Locate the cell with the specified text and output its [x, y] center coordinate. 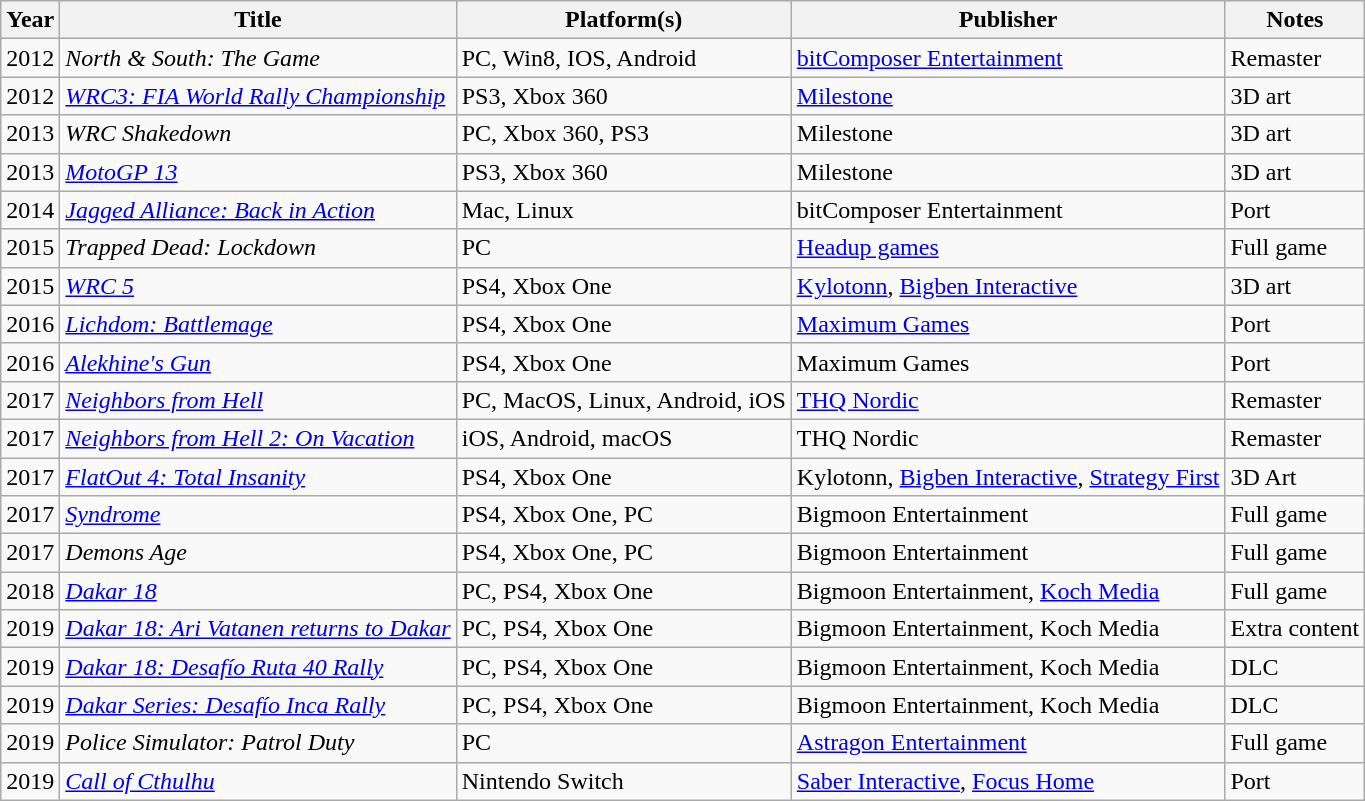
Police Simulator: Patrol Duty [258, 743]
Year [30, 20]
2014 [30, 210]
Neighbors from Hell 2: On Vacation [258, 438]
3D Art [1295, 477]
FlatOut 4: Total Insanity [258, 477]
Neighbors from Hell [258, 400]
Publisher [1008, 20]
PC, MacOS, Linux, Android, iOS [624, 400]
Kylotonn, Bigben Interactive, Strategy First [1008, 477]
WRC 5 [258, 286]
Dakar Series: Desafío Inca Rally [258, 705]
Call of Cthulhu [258, 781]
Platform(s) [624, 20]
Dakar 18: Desafío Ruta 40 Rally [258, 667]
PC, Xbox 360, PS3 [624, 134]
Mac, Linux [624, 210]
Alekhine's Gun [258, 362]
2018 [30, 591]
MotoGP 13 [258, 172]
iOS, Android, macOS [624, 438]
Syndrome [258, 515]
North & South: The Game [258, 58]
Nintendo Switch [624, 781]
Dakar 18 [258, 591]
Jagged Alliance: Back in Action [258, 210]
Extra content [1295, 629]
Dakar 18: Ari Vatanen returns to Dakar [258, 629]
Headup games [1008, 248]
Lichdom: Battlemage [258, 324]
Title [258, 20]
Astragon Entertainment [1008, 743]
Saber Interactive, Focus Home [1008, 781]
PC, Win8, IOS, Android [624, 58]
Trapped Dead: Lockdown [258, 248]
WRC3: FIA World Rally Championship [258, 96]
Demons Age [258, 553]
WRC Shakedown [258, 134]
Notes [1295, 20]
Kylotonn, Bigben Interactive [1008, 286]
